Determine the (X, Y) coordinate at the center of the cell enclosing the given text.  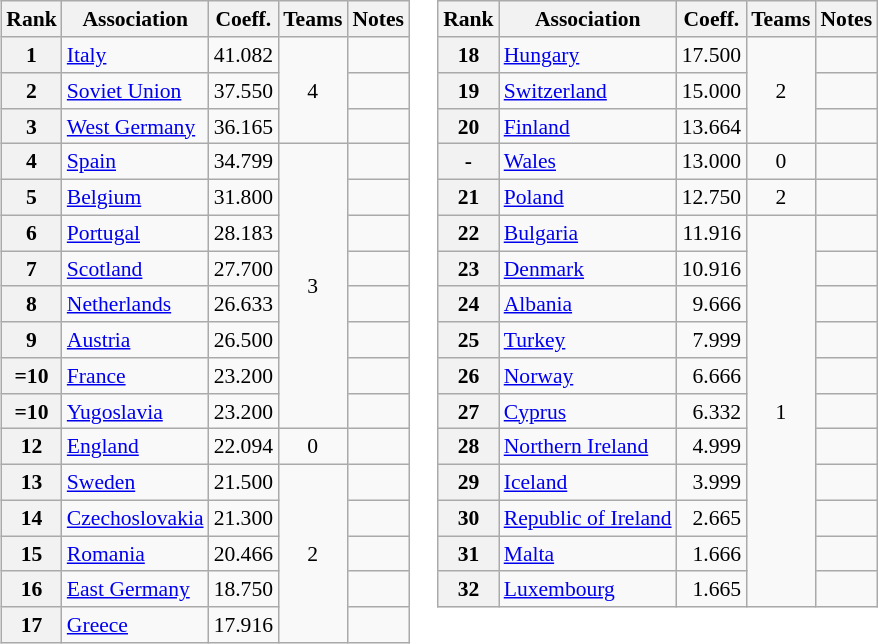
- (468, 162)
25 (468, 340)
12 (32, 447)
Norway (588, 376)
10.916 (712, 269)
20 (468, 126)
26.500 (244, 340)
28.183 (244, 233)
27.700 (244, 269)
Romania (136, 554)
15 (32, 554)
34.799 (244, 162)
Spain (136, 162)
2.665 (712, 518)
Iceland (588, 482)
14 (32, 518)
3.999 (712, 482)
16 (32, 589)
21 (468, 197)
15.000 (712, 91)
Turkey (588, 340)
6.666 (712, 376)
22 (468, 233)
Poland (588, 197)
9.666 (712, 304)
7 (32, 269)
18 (468, 55)
France (136, 376)
Wales (588, 162)
19 (468, 91)
28 (468, 447)
1.666 (712, 554)
27 (468, 411)
England (136, 447)
17.916 (244, 625)
8 (32, 304)
37.550 (244, 91)
Republic of Ireland (588, 518)
Luxembourg (588, 589)
29 (468, 482)
7.999 (712, 340)
32 (468, 589)
4.999 (712, 447)
13.664 (712, 126)
26 (468, 376)
Malta (588, 554)
West Germany (136, 126)
Northern Ireland (588, 447)
Denmark (588, 269)
12.750 (712, 197)
Greece (136, 625)
Portugal (136, 233)
Belgium (136, 197)
Sweden (136, 482)
31 (468, 554)
Albania (588, 304)
East Germany (136, 589)
30 (468, 518)
Soviet Union (136, 91)
Switzerland (588, 91)
Austria (136, 340)
22.094 (244, 447)
17 (32, 625)
13.000 (712, 162)
9 (32, 340)
Yugoslavia (136, 411)
Czechoslovakia (136, 518)
11.916 (712, 233)
5 (32, 197)
Hungary (588, 55)
21.300 (244, 518)
6.332 (712, 411)
36.165 (244, 126)
Finland (588, 126)
Cyprus (588, 411)
23 (468, 269)
Scotland (136, 269)
18.750 (244, 589)
26.633 (244, 304)
Bulgaria (588, 233)
41.082 (244, 55)
6 (32, 233)
1.665 (712, 589)
17.500 (712, 55)
Italy (136, 55)
31.800 (244, 197)
20.466 (244, 554)
24 (468, 304)
13 (32, 482)
Netherlands (136, 304)
21.500 (244, 482)
